Find where the given text appears and provide that cell's center as [X, Y] coordinate. 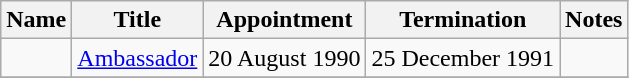
Ambassador [138, 58]
25 December 1991 [463, 58]
20 August 1990 [284, 58]
Termination [463, 20]
Name [36, 20]
Title [138, 20]
Notes [594, 20]
Appointment [284, 20]
